Determine the (x, y) coordinate at the center of the cell enclosing the given text.  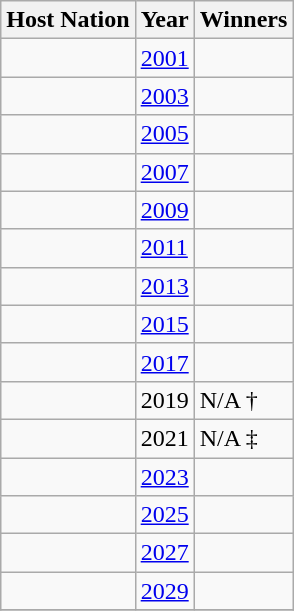
2013 (164, 286)
2003 (164, 96)
2023 (164, 477)
N/A ‡ (244, 438)
2027 (164, 553)
2009 (164, 210)
2005 (164, 134)
2015 (164, 324)
2011 (164, 248)
2001 (164, 58)
2007 (164, 172)
2029 (164, 591)
2021 (164, 438)
Host Nation (68, 20)
2025 (164, 515)
2017 (164, 362)
2019 (164, 400)
N/A † (244, 400)
Year (164, 20)
Winners (244, 20)
